Identify which cell holds the provided text, then report its (X, Y) central coordinate. 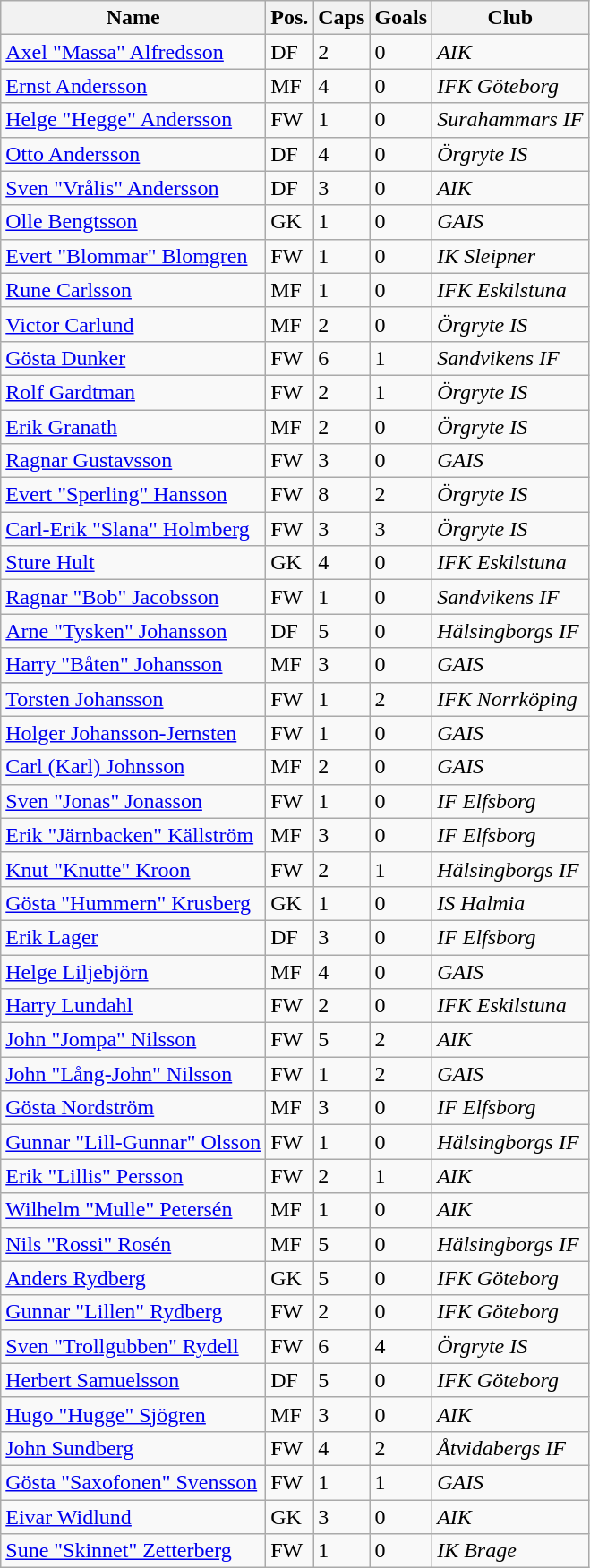
Caps (342, 18)
Wilhelm "Mulle" Petersén (133, 1210)
Erik Lager (133, 937)
Victor Carlund (133, 324)
Carl-Erik "Slana" Holmberg (133, 529)
Ernst Andersson (133, 86)
Club (510, 18)
Holger Johansson-Jernsten (133, 733)
Arne "Tysken" Johansson (133, 631)
IFK Norrköping (510, 699)
Gunnar "Lill-Gunnar" Olsson (133, 1142)
Carl (Karl) Johnsson (133, 767)
8 (342, 495)
Pos. (290, 18)
Helge "Hegge" Andersson (133, 120)
Rune Carlsson (133, 290)
Erik Granath (133, 427)
Name (133, 18)
Axel "Massa" Alfredsson (133, 52)
John "Jompa" Nilsson (133, 1040)
Anders Rydberg (133, 1278)
Otto Andersson (133, 154)
Åtvidabergs IF (510, 1448)
John "Lång-John" Nilsson (133, 1074)
Sven "Vrålis" Andersson (133, 188)
Gösta Nordström (133, 1108)
Hugo "Hugge" Sjögren (133, 1414)
Evert "Blommar" Blomgren (133, 256)
Goals (401, 18)
Ragnar "Bob" Jacobsson (133, 597)
Gösta Dunker (133, 358)
IK Brage (510, 1551)
Herbert Samuelsson (133, 1380)
Rolf Gardtman (133, 392)
Helge Liljebjörn (133, 971)
Erik "Lillis" Persson (133, 1176)
Ragnar Gustavsson (133, 461)
Torsten Johansson (133, 699)
Erik "Järnbacken" Källström (133, 835)
Olle Bengtsson (133, 222)
IK Sleipner (510, 256)
Sven "Jonas" Jonasson (133, 801)
Eivar Widlund (133, 1517)
Harry Lundahl (133, 1006)
Surahammars IF (510, 120)
Nils "Rossi" Rosén (133, 1244)
Sune "Skinnet" Zetterberg (133, 1551)
Knut "Knutte" Kroon (133, 869)
Sture Hult (133, 563)
Harry "Båten" Johansson (133, 665)
Sven "Trollgubben" Rydell (133, 1346)
Gösta "Saxofonen" Svensson (133, 1482)
Evert "Sperling" Hansson (133, 495)
Gunnar "Lillen" Rydberg (133, 1312)
Gösta "Hummern" Krusberg (133, 903)
John Sundberg (133, 1448)
IS Halmia (510, 903)
